Return [X, Y] of the center of cell containing provided text 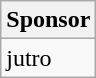
jutro [48, 58]
Sponsor [48, 20]
